For the text-containing cell, return its midpoint in [x, y] coordinate format. 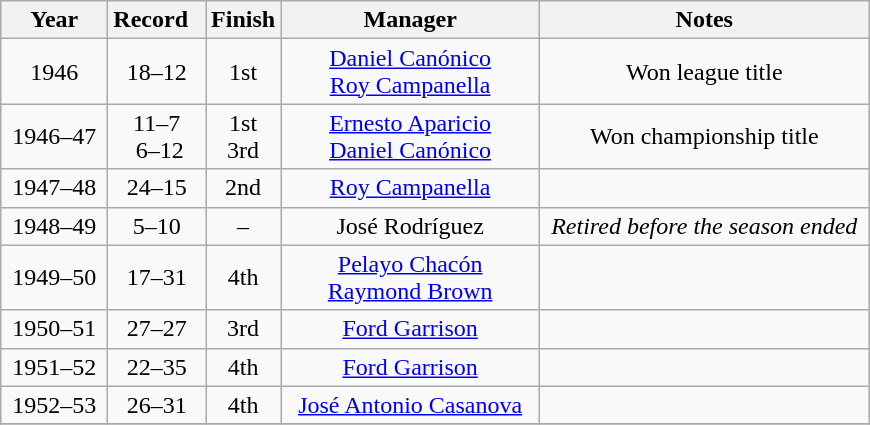
Ernesto AparicioDaniel Canónico [410, 136]
24–15 [157, 188]
17–31 [157, 278]
José Rodríguez [410, 226]
11–7 6–12 [157, 136]
Year [54, 20]
Record [157, 20]
2nd [244, 188]
Retired before the season ended [704, 226]
1952–53 [54, 405]
22–35 [157, 367]
Won championship title [704, 136]
1st3rd [244, 136]
18–12 [157, 72]
– [244, 226]
1st [244, 72]
José Antonio Casanova [410, 405]
1950–51 [54, 329]
1949–50 [54, 278]
Won league title [704, 72]
27–27 [157, 329]
1946 [54, 72]
Notes [704, 20]
1946–47 [54, 136]
1948–49 [54, 226]
3rd [244, 329]
Finish [244, 20]
Manager [410, 20]
1947–48 [54, 188]
Daniel CanónicoRoy Campanella [410, 72]
Pelayo ChacónRaymond Brown [410, 278]
5–10 [157, 226]
26–31 [157, 405]
1951–52 [54, 367]
Roy Campanella [410, 188]
